Search for the cell housing the specified text and yield its (X, Y) center coordinate. 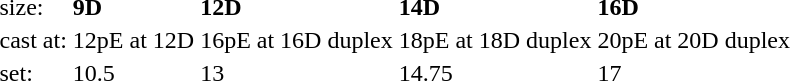
18pE at 18D duplex (495, 40)
16pE at 16D duplex (297, 40)
12pE at 12D (133, 40)
